Capture the cell that displays the provided text and extract its [X, Y] central coordinate. 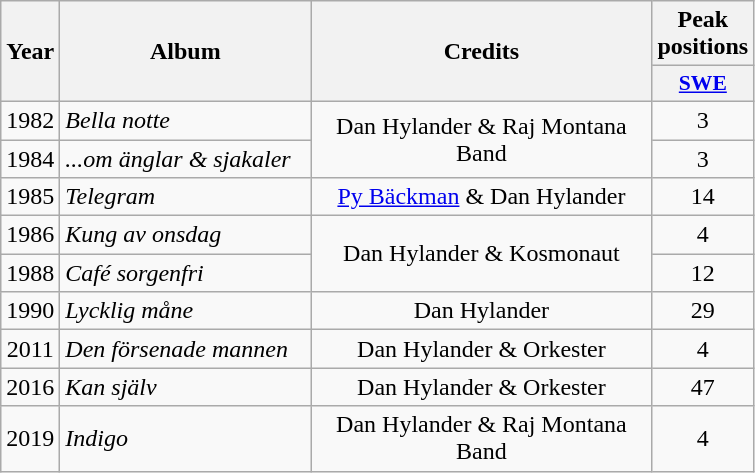
1984 [30, 159]
1988 [30, 273]
12 [703, 273]
Py Bäckman & Dan Hylander [482, 197]
SWE [703, 84]
Café sorgenfri [186, 273]
2019 [30, 438]
Kan själv [186, 387]
...om änglar & sjakaler [186, 159]
Album [186, 52]
14 [703, 197]
1986 [30, 235]
47 [703, 387]
Den försenade mannen [186, 349]
Bella notte [186, 120]
1985 [30, 197]
Dan Hylander [482, 311]
Credits [482, 52]
Lycklig måne [186, 311]
1982 [30, 120]
Kung av onsdag [186, 235]
Telegram [186, 197]
1990 [30, 311]
2016 [30, 387]
Peak positions [703, 34]
Year [30, 52]
Dan Hylander & Kosmonaut [482, 254]
Indigo [186, 438]
29 [703, 311]
2011 [30, 349]
